From the cell containing the given text, extract its center point as [x, y] coordinate. 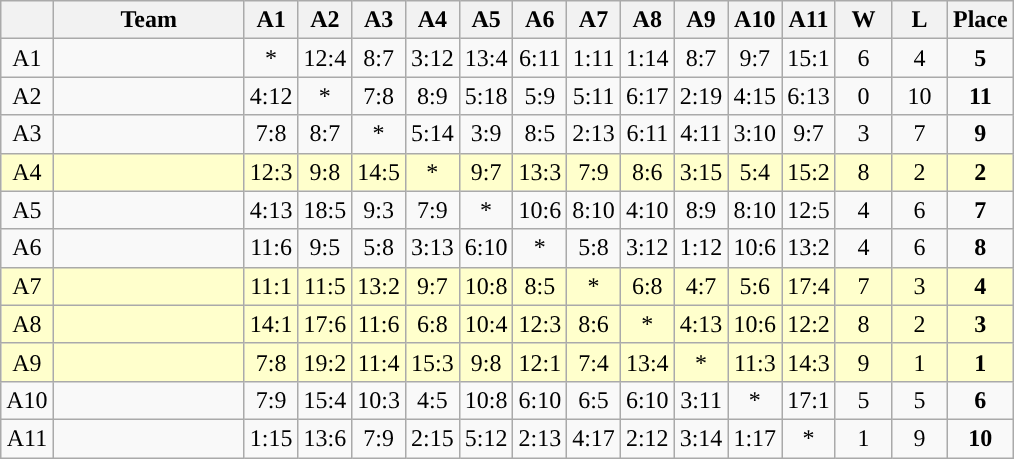
1:14 [647, 58]
6:5 [594, 400]
11:5 [325, 286]
3:15 [701, 172]
15:3 [432, 362]
4:17 [594, 438]
5:4 [755, 172]
17:1 [809, 400]
3:9 [486, 134]
4:12 [271, 96]
15:4 [325, 400]
2:19 [701, 96]
10:3 [379, 400]
12:5 [809, 210]
13:6 [325, 438]
5:11 [594, 96]
0 [863, 96]
14:5 [379, 172]
9:3 [379, 210]
6:13 [809, 96]
4:5 [432, 400]
5:6 [755, 286]
14:1 [271, 324]
W [863, 20]
6:17 [647, 96]
7:4 [594, 362]
4:11 [701, 134]
3:11 [701, 400]
3:10 [755, 134]
5:12 [486, 438]
18:5 [325, 210]
1:12 [701, 248]
1:17 [755, 438]
17:4 [809, 286]
19:2 [325, 362]
Place [981, 20]
12:2 [809, 324]
12:4 [325, 58]
1:15 [271, 438]
2:12 [647, 438]
5:18 [486, 96]
14:3 [809, 362]
L [919, 20]
3:13 [432, 248]
12:1 [540, 362]
11:3 [755, 362]
9:5 [325, 248]
4:7 [701, 286]
13:3 [540, 172]
10:4 [486, 324]
4:10 [647, 210]
5:9 [540, 96]
1:11 [594, 58]
5:14 [432, 134]
Team [148, 20]
4:15 [755, 96]
15:1 [809, 58]
3:14 [701, 438]
17:6 [325, 324]
11:1 [271, 286]
2:15 [432, 438]
11 [981, 96]
11:4 [379, 362]
15:2 [809, 172]
